Capture the cell that displays the provided text and extract its (x, y) central coordinate. 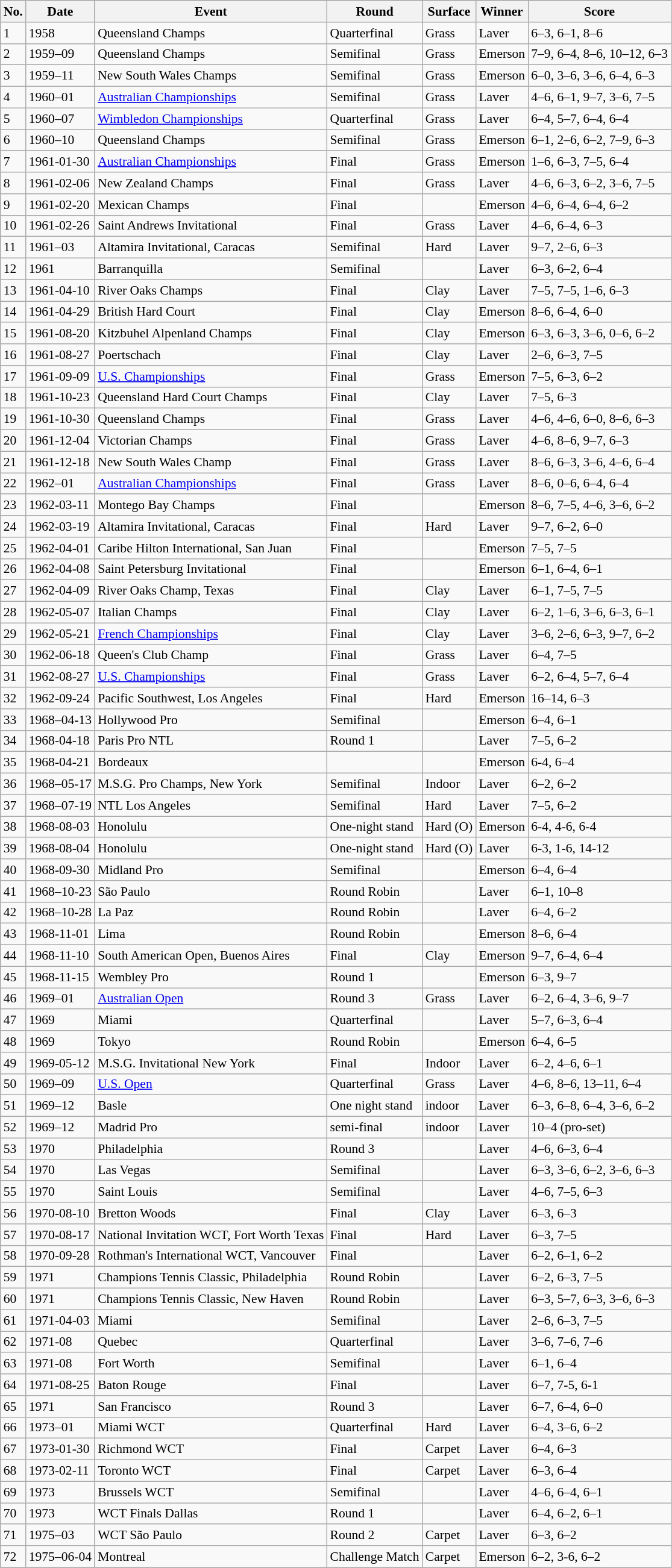
1961-12-18 (60, 462)
U.S. Open (211, 1084)
1968-09-30 (60, 870)
1962-03-19 (60, 526)
64 (13, 1385)
1968-11-01 (60, 934)
1970-08-17 (60, 1235)
70 (13, 1514)
Fort Worth (211, 1364)
Madrid Pro (211, 1128)
66 (13, 1428)
4–6, 6–3, 6–2, 3–6, 7–5 (599, 183)
6–3, 6–3 (599, 1213)
Caribe Hilton International, San Juan (211, 548)
6–1, 6–4, 6–1 (599, 569)
1971-08-25 (60, 1385)
11 (13, 248)
Barranquilla (211, 269)
6–3, 6–3, 3–6, 0–6, 6–2 (599, 334)
6–1, 7–5, 7–5 (599, 591)
6–1, 10–8 (599, 892)
58 (13, 1256)
4–6, 7–5, 6–3 (599, 1192)
20 (13, 441)
6–1, 6–4 (599, 1364)
Philadelphia (211, 1149)
1971-04-03 (60, 1320)
São Paulo (211, 892)
Score (599, 11)
35 (13, 763)
42 (13, 913)
50 (13, 1084)
1961-02-26 (60, 226)
3–6, 2–6, 6–3, 9–7, 6–2 (599, 634)
Champions Tennis Classic, Philadelphia (211, 1278)
6–2, 6–4, 3–6, 9–7 (599, 999)
1962-09-24 (60, 698)
1968–04-13 (60, 720)
Paris Pro NTL (211, 741)
6–0, 3–6, 3–6, 6–4, 6–3 (599, 76)
1969–09 (60, 1084)
8–6, 6–3, 3–6, 4–6, 6–4 (599, 462)
Toronto WCT (211, 1471)
1962-05-07 (60, 613)
15 (13, 334)
45 (13, 977)
1 (13, 33)
4 (13, 98)
M.S.G. Invitational New York (211, 1063)
1968-04-18 (60, 741)
5–7, 6–3, 6–4 (599, 1020)
1–6, 6–3, 7–5, 6–4 (599, 162)
1959–11 (60, 76)
12 (13, 269)
Challenge Match (375, 1557)
Baton Rouge (211, 1385)
1961-10-23 (60, 398)
1975–06-04 (60, 1557)
24 (13, 526)
17 (13, 376)
Hollywood Pro (211, 720)
1968-08-03 (60, 827)
1961-04-29 (60, 312)
6–7, 7-5, 6-1 (599, 1385)
M.S.G. Pro Champs, New York (211, 784)
Mexican Champs (211, 205)
43 (13, 934)
14 (13, 312)
16–14, 6–3 (599, 698)
Pacific Southwest, Los Angeles (211, 698)
2 (13, 54)
6–3, 6–8, 6–4, 3–6, 6–2 (599, 1106)
Winner (501, 11)
No. (13, 11)
Poertschach (211, 355)
47 (13, 1020)
French Championships (211, 634)
9–7, 6–4, 6–4 (599, 956)
1958 (60, 33)
Queen's Club Champ (211, 655)
6–4, 6–4 (599, 870)
62 (13, 1342)
4–6, 4–6, 6–0, 8–6, 6–3 (599, 419)
22 (13, 484)
39 (13, 849)
6-4, 6–4 (599, 763)
6–4, 3–6, 6–2 (599, 1428)
67 (13, 1449)
One night stand (375, 1106)
New South Wales Champ (211, 462)
5 (13, 119)
8–6, 6–4, 6–0 (599, 312)
28 (13, 613)
9–7, 6–2, 6–0 (599, 526)
Rothman's International WCT, Vancouver (211, 1256)
River Oaks Champ, Texas (211, 591)
6–3, 6–1, 8–6 (599, 33)
1968–10-28 (60, 913)
1961-10-30 (60, 419)
4–6, 6–4, 6–4, 6–2 (599, 205)
32 (13, 698)
Lima (211, 934)
Australian Open (211, 999)
36 (13, 784)
1960–10 (60, 140)
7–5, 7–5, 1–6, 6–3 (599, 290)
1961-02-06 (60, 183)
6–3, 5–7, 6–3, 3–6, 6–3 (599, 1299)
WCT São Paulo (211, 1535)
Montreal (211, 1557)
9 (13, 205)
6–7, 6–4, 6–0 (599, 1407)
4–6, 8–6, 13–11, 6–4 (599, 1084)
6–2, 6–4, 5–7, 6–4 (599, 677)
Victorian Champs (211, 441)
1962-03-11 (60, 505)
1970-09-28 (60, 1256)
1975–03 (60, 1535)
1970-08-10 (60, 1213)
1973–01 (60, 1428)
4–6, 8–6, 9–7, 6–3 (599, 441)
21 (13, 462)
51 (13, 1106)
Saint Petersburg Invitational (211, 569)
Bordeaux (211, 763)
54 (13, 1170)
1961-04-10 (60, 290)
6–4, 6–5 (599, 1042)
Tokyo (211, 1042)
Midland Pro (211, 870)
59 (13, 1278)
40 (13, 870)
1962–01 (60, 484)
6–2, 6–1, 6–2 (599, 1256)
1961-09-09 (60, 376)
7 (13, 162)
Bretton Woods (211, 1213)
6–1, 2–6, 6–2, 7–9, 6–3 (599, 140)
8–6, 6–4 (599, 934)
8–6, 0–6, 6–4, 6–4 (599, 484)
6-3, 1-6, 14-12 (599, 849)
Saint Andrews Invitational (211, 226)
semi-final (375, 1128)
1961-12-04 (60, 441)
1968–10-23 (60, 892)
10 (13, 226)
River Oaks Champs (211, 290)
31 (13, 677)
1961-02-20 (60, 205)
Event (211, 11)
Quebec (211, 1342)
1962-08-27 (60, 677)
4–6, 6–3, 6–4 (599, 1149)
23 (13, 505)
6–3, 6–4 (599, 1471)
25 (13, 548)
Saint Louis (211, 1192)
3–6, 7–6, 7–6 (599, 1342)
New South Wales Champs (211, 76)
1961-01-30 (60, 162)
6–4, 7–5 (599, 655)
57 (13, 1235)
48 (13, 1042)
6–3, 6–2, 6–4 (599, 269)
1968-11-15 (60, 977)
1969–01 (60, 999)
6–3, 9–7 (599, 977)
1973-01-30 (60, 1449)
Brussels WCT (211, 1492)
13 (13, 290)
Round (375, 11)
1960–01 (60, 98)
16 (13, 355)
4–6, 6–1, 9–7, 3–6, 7–5 (599, 98)
Date (60, 11)
7–9, 6–4, 8–6, 10–12, 6–3 (599, 54)
7–5, 6–3 (599, 398)
British Hard Court (211, 312)
1960–07 (60, 119)
38 (13, 827)
Champions Tennis Classic, New Haven (211, 1299)
29 (13, 634)
6–4, 6–3 (599, 1449)
33 (13, 720)
1968-11-10 (60, 956)
1968–07-19 (60, 805)
1968-04-21 (60, 763)
37 (13, 805)
1961-08-27 (60, 355)
6–4, 6–1 (599, 720)
60 (13, 1299)
San Francisco (211, 1407)
6–2, 4–6, 6–1 (599, 1063)
26 (13, 569)
New Zealand Champs (211, 183)
1969-05-12 (60, 1063)
7–5, 6–3, 6–2 (599, 376)
1961 (60, 269)
6–3, 6–2 (599, 1535)
56 (13, 1213)
18 (13, 398)
4–6, 6–4, 6–3 (599, 226)
NTL Los Angeles (211, 805)
30 (13, 655)
68 (13, 1471)
8 (13, 183)
1968-08-04 (60, 849)
46 (13, 999)
10–4 (pro-set) (599, 1128)
9–7, 2–6, 6–3 (599, 248)
1973-02-11 (60, 1471)
6–2, 1–6, 3–6, 6–3, 6–1 (599, 613)
1961–03 (60, 248)
WCT Finals Dallas (211, 1514)
61 (13, 1320)
Richmond WCT (211, 1449)
6–2, 3-6, 6–2 (599, 1557)
71 (13, 1535)
34 (13, 741)
Basle (211, 1106)
6 (13, 140)
South American Open, Buenos Aires (211, 956)
1962-06-18 (60, 655)
65 (13, 1407)
1961-08-20 (60, 334)
72 (13, 1557)
Wimbledon Championships (211, 119)
6–4, 6–2 (599, 913)
6–3, 7–5 (599, 1235)
69 (13, 1492)
44 (13, 956)
1962-04-08 (60, 569)
Kitzbuhel Alpenland Champs (211, 334)
Surface (450, 11)
6–4, 5–7, 6–4, 6–4 (599, 119)
41 (13, 892)
Las Vegas (211, 1170)
53 (13, 1149)
63 (13, 1364)
6–2, 6–3, 7–5 (599, 1278)
Round 2 (375, 1535)
27 (13, 591)
La Paz (211, 913)
6–4, 6–2, 6–1 (599, 1514)
Queensland Hard Court Champs (211, 398)
Montego Bay Champs (211, 505)
1962-04-01 (60, 548)
National Invitation WCT, Fort Worth Texas (211, 1235)
4–6, 6–4, 6–1 (599, 1492)
1962-05-21 (60, 634)
1962-04-09 (60, 591)
49 (13, 1063)
3 (13, 76)
8–6, 7–5, 4–6, 3–6, 6–2 (599, 505)
55 (13, 1192)
1959–09 (60, 54)
1968–05-17 (60, 784)
6–2, 6–2 (599, 784)
6–3, 3–6, 6–2, 3–6, 6–3 (599, 1170)
19 (13, 419)
Wembley Pro (211, 977)
Miami WCT (211, 1428)
Italian Champs (211, 613)
6-4, 4-6, 6-4 (599, 827)
7–5, 7–5 (599, 548)
52 (13, 1128)
